Locate the cell with the specified text and output its (X, Y) center coordinate. 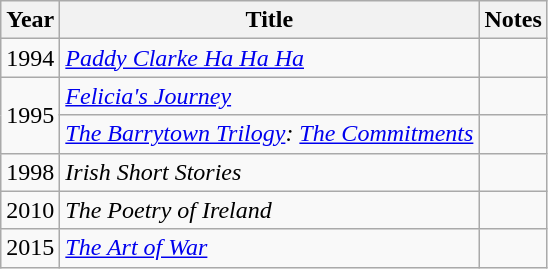
Felicia's Journey (270, 96)
Irish Short Stories (270, 172)
Year (30, 20)
The Poetry of Ireland (270, 210)
1994 (30, 58)
Notes (513, 20)
The Art of War (270, 248)
2015 (30, 248)
2010 (30, 210)
Title (270, 20)
1995 (30, 115)
The Barrytown Trilogy: The Commitments (270, 134)
1998 (30, 172)
Paddy Clarke Ha Ha Ha (270, 58)
